Output the [X, Y] coordinate of the center of the cell containing the given text.  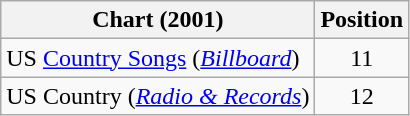
Position [362, 20]
12 [362, 96]
US Country (Radio & Records) [158, 96]
Chart (2001) [158, 20]
11 [362, 58]
US Country Songs (Billboard) [158, 58]
